From the cell containing the given text, extract its center point as (X, Y) coordinate. 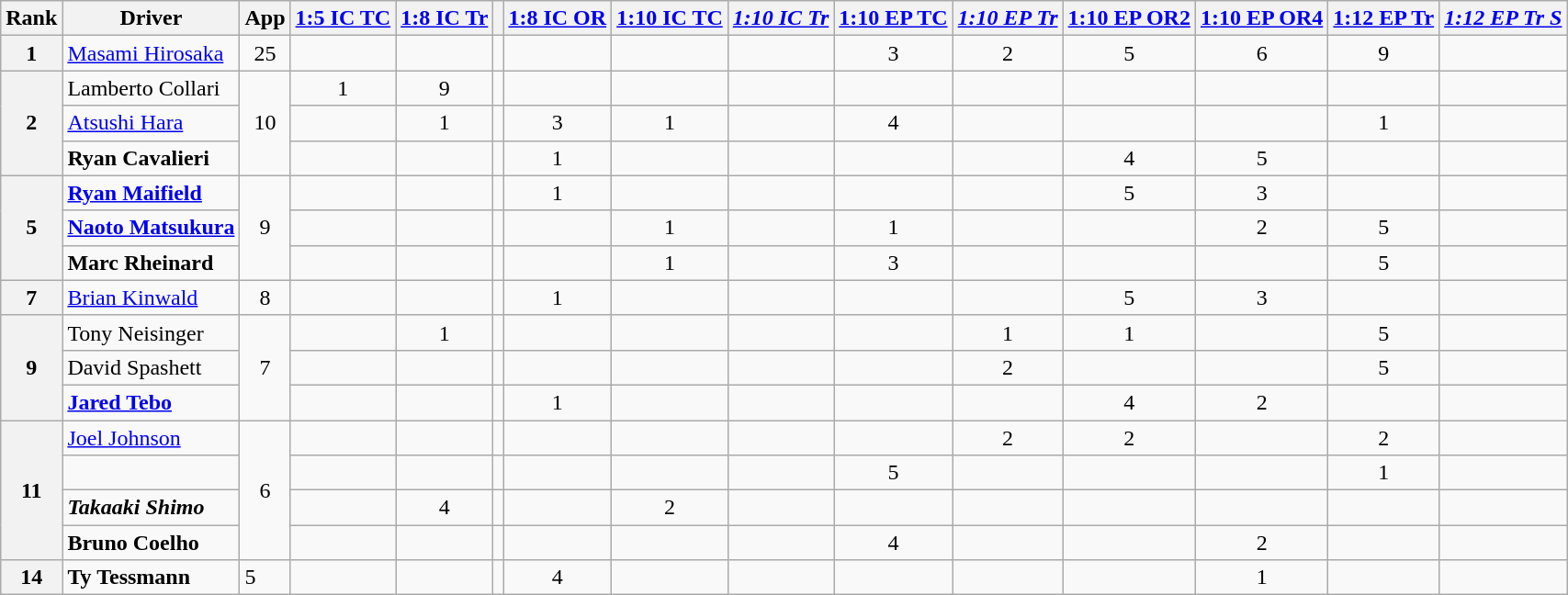
App (265, 18)
Takaaki Shimo (151, 508)
1:10 EP TC (893, 18)
1:8 IC Tr (445, 18)
1:5 IC TC (344, 18)
11 (31, 490)
1:10 EP OR4 (1261, 18)
Jared Tebo (151, 402)
Ryan Cavalieri (151, 158)
Masami Hirosaka (151, 53)
Joel Johnson (151, 438)
Ty Tessmann (151, 578)
25 (265, 53)
Driver (151, 18)
8 (265, 297)
Lamberto Collari (151, 88)
1:10 EP OR2 (1129, 18)
Naoto Matsukura (151, 228)
1:12 EP Tr S (1503, 18)
Atsushi Hara (151, 123)
1:10 EP Tr (1008, 18)
1:8 IC OR (558, 18)
Marc Rheinard (151, 263)
Tony Neisinger (151, 332)
1:10 IC Tr (781, 18)
1:10 IC TC (671, 18)
1:12 EP Tr (1383, 18)
David Spashett (151, 367)
10 (265, 123)
Rank (31, 18)
Ryan Maifield (151, 193)
Brian Kinwald (151, 297)
Bruno Coelho (151, 543)
14 (31, 578)
